Search for the cell housing the specified text and yield its [X, Y] center coordinate. 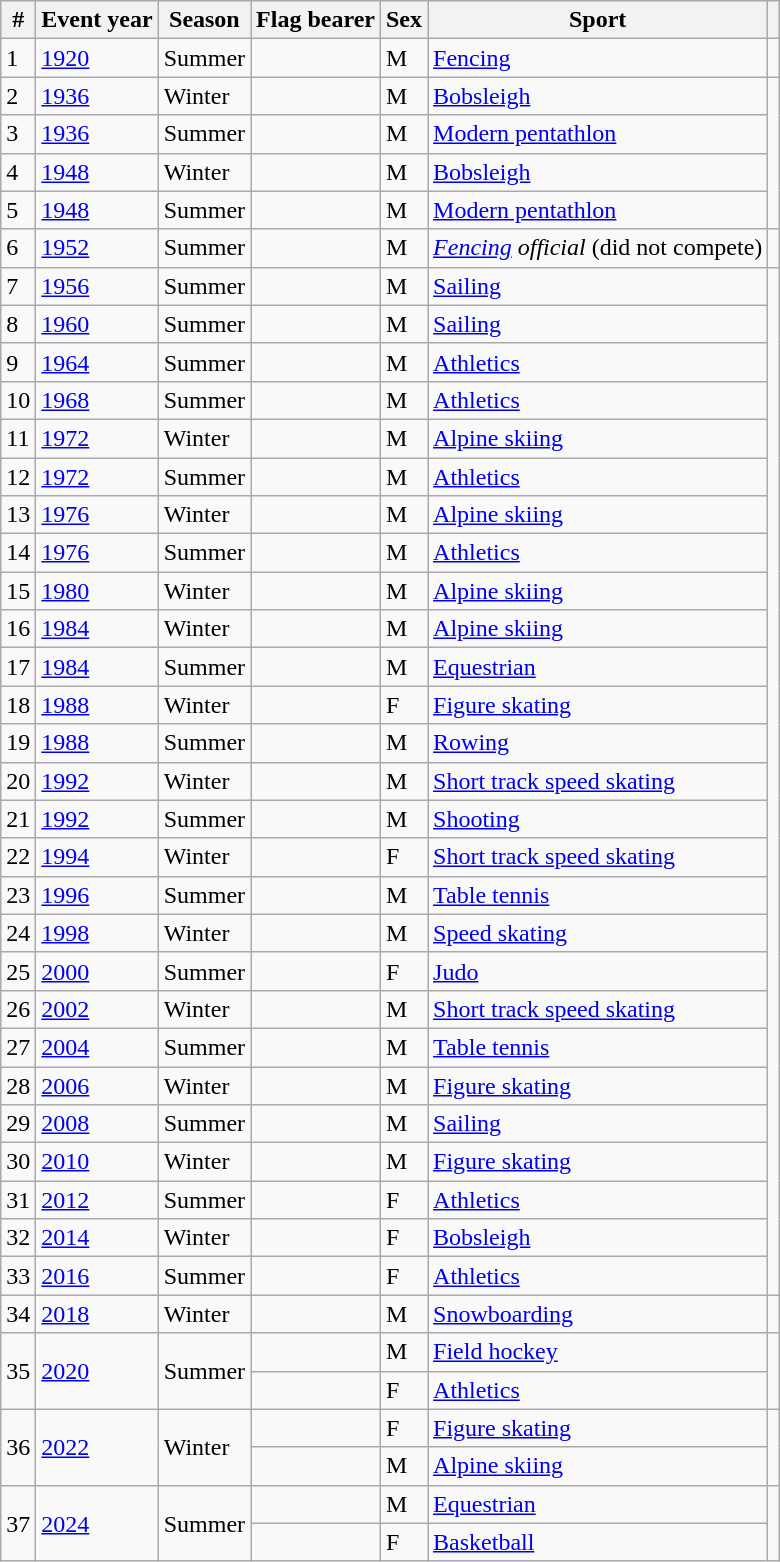
13 [18, 515]
31 [18, 1200]
30 [18, 1162]
1968 [97, 400]
1920 [97, 58]
33 [18, 1276]
1994 [97, 857]
4 [18, 172]
16 [18, 629]
37 [18, 1523]
1960 [97, 324]
25 [18, 971]
17 [18, 667]
2024 [97, 1523]
2006 [97, 1085]
2 [18, 96]
24 [18, 933]
Speed skating [598, 933]
2016 [97, 1276]
9 [18, 362]
6 [18, 248]
11 [18, 438]
8 [18, 324]
# [18, 20]
1980 [97, 591]
19 [18, 743]
1998 [97, 933]
20 [18, 781]
18 [18, 705]
10 [18, 400]
26 [18, 1009]
1 [18, 58]
Season [204, 20]
7 [18, 286]
Event year [97, 20]
1964 [97, 362]
27 [18, 1047]
2020 [97, 1371]
21 [18, 819]
Fencing [598, 58]
2022 [97, 1447]
34 [18, 1314]
12 [18, 477]
5 [18, 210]
Sex [404, 20]
14 [18, 553]
2018 [97, 1314]
2014 [97, 1238]
28 [18, 1085]
15 [18, 591]
Rowing [598, 743]
Judo [598, 971]
1956 [97, 286]
Field hockey [598, 1352]
22 [18, 857]
2010 [97, 1162]
Snowboarding [598, 1314]
Flag bearer [316, 20]
23 [18, 895]
2000 [97, 971]
2008 [97, 1124]
2002 [97, 1009]
Shooting [598, 819]
Fencing official (did not compete) [598, 248]
35 [18, 1371]
1996 [97, 895]
1952 [97, 248]
36 [18, 1447]
2012 [97, 1200]
32 [18, 1238]
Sport [598, 20]
2004 [97, 1047]
29 [18, 1124]
3 [18, 134]
Basketball [598, 1542]
